Pinpoint the cell where the given text exists, returning its [x, y] midpoint coordinate. 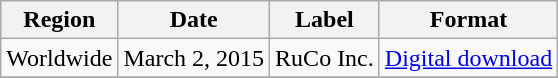
Digital download [468, 58]
Format [468, 20]
March 2, 2015 [194, 58]
Region [60, 20]
Label [325, 20]
Worldwide [60, 58]
Date [194, 20]
RuCo Inc. [325, 58]
